Determine the (X, Y) coordinate at the center of the cell enclosing the given text.  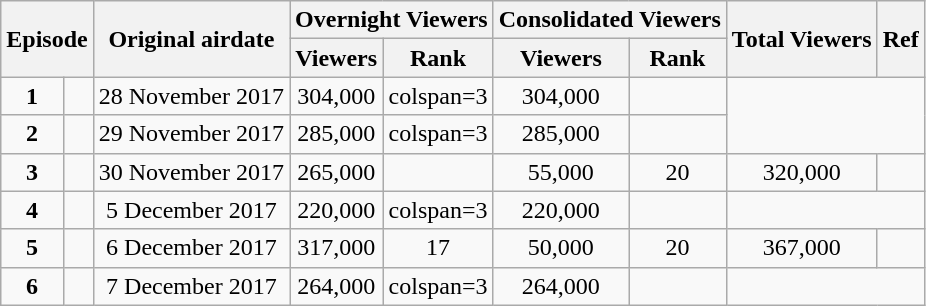
6 (32, 286)
2 (32, 134)
Consolidated Viewers (610, 20)
5 (32, 248)
3 (32, 172)
317,000 (336, 248)
30 November 2017 (191, 172)
29 November 2017 (191, 134)
4 (32, 210)
5 December 2017 (191, 210)
Episode (47, 39)
Total Viewers (802, 39)
Ref (900, 39)
50,000 (560, 248)
320,000 (802, 172)
Original airdate (191, 39)
17 (438, 248)
367,000 (802, 248)
7 December 2017 (191, 286)
28 November 2017 (191, 96)
265,000 (336, 172)
Overnight Viewers (392, 20)
55,000 (560, 172)
6 December 2017 (191, 248)
1 (32, 96)
